Provide the (X, Y) coordinate of the cell's center where the given text is located.  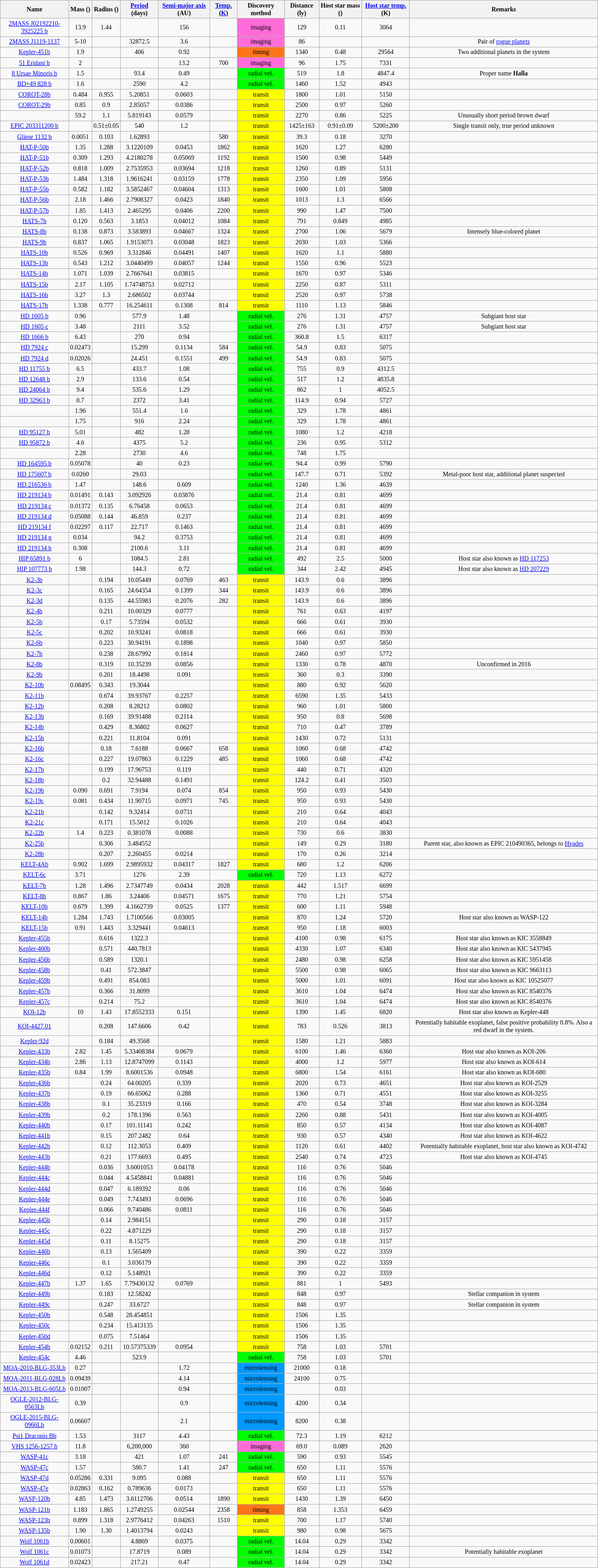
13.9 (80, 27)
WASP-47e (35, 1488)
HD 7924 c (35, 348)
442 (302, 886)
8.6001536 (139, 1072)
4943 (386, 84)
0.99 (340, 464)
0.0667 (184, 749)
5.01 (80, 432)
WASP-121b (35, 1510)
5.73594 (139, 622)
1080 (302, 432)
0.8 (340, 717)
0.05069 (184, 158)
18.4498 (139, 675)
4330 (302, 949)
1778 (223, 179)
517 (302, 379)
1.72 (184, 1368)
K2-16b (35, 749)
Kepler-450c (35, 1326)
177.6693 (139, 1157)
0.04667 (184, 232)
1.212 (106, 263)
0.088 (184, 1478)
HD 95872 b (35, 442)
HAT-P-52b (35, 169)
3214 (386, 854)
1.7100566 (139, 917)
0.86 (340, 116)
2028 (223, 886)
5545 (386, 1457)
1550 (302, 263)
0.03048 (184, 242)
2.465295 (139, 211)
0.0777 (184, 612)
0.15 (106, 1136)
Kepler-92d (35, 1041)
580.7 (139, 1468)
0.103 (106, 137)
0.616 (106, 939)
2.984151 (139, 1220)
1670 (302, 274)
1.53 (80, 1436)
0.484 (80, 95)
8.28212 (139, 706)
4.2180278 (139, 158)
28.67992 (139, 653)
0.0525 (184, 906)
2540 (302, 1157)
0.0375 (184, 1541)
0.777 (106, 306)
5200±200 (386, 126)
6272 (386, 875)
658 (223, 749)
Host star also known as KIC 3558849 (504, 939)
7.79430132 (139, 1283)
580 (223, 137)
4340 (386, 1136)
4052.5 (386, 390)
0.51±0.05 (106, 126)
HATS-9b (35, 242)
0.06607 (80, 1422)
0.73 (340, 1083)
1.517 (340, 886)
2730 (139, 453)
HD 219134 c (35, 506)
1.24 (340, 917)
11.90715 (139, 801)
0.24 (106, 1083)
1.86 (106, 896)
6699 (386, 886)
Host star also known as KOI-206 (504, 1052)
Host star also known as KOI-4087 (504, 1126)
Wolf 1061d (35, 1562)
K2-15b (35, 738)
0.1143 (184, 1062)
3.11 (184, 548)
577.9 (139, 316)
1.46 (340, 1052)
0.01073 (80, 1552)
Kepler-458b (35, 970)
5883 (386, 1041)
16.254611 (139, 306)
4312.5 (386, 369)
K2-28b (35, 854)
2520 (302, 295)
1.06 (340, 232)
1425±163 (302, 126)
0.2076 (184, 601)
0.242 (184, 1126)
1322.3 (139, 939)
Kepler-457c (35, 1002)
0.036 (106, 1168)
730 (302, 833)
Radius () (106, 9)
MOA-2013-BLG-605Lb (35, 1389)
Two additional planets in the system (504, 52)
1.105 (106, 285)
3.1853 (139, 221)
0.04613 (184, 928)
1.9 (80, 52)
0.03 (340, 1389)
1.065 (106, 242)
Kepler-443b (35, 1157)
3.6112706 (139, 1499)
Host star temp. (K) (386, 9)
0.0603 (184, 95)
3.27 (80, 295)
0.01372 (80, 506)
HATS-14b (35, 274)
5738 (386, 295)
1.19 (340, 1436)
114.9 (302, 400)
3.484552 (139, 843)
6.5 (80, 369)
124.2 (302, 780)
HAT-P-51b (35, 158)
0.171 (106, 823)
0.227 (106, 759)
5727 (386, 400)
0.3 (340, 675)
1324 (223, 232)
2590 (139, 84)
HD 219134 d (35, 516)
8.36802 (139, 727)
5433 (386, 696)
0.02712 (184, 285)
11.8104 (139, 738)
1120 (302, 1146)
0.582 (80, 189)
178.1396 (139, 1115)
0.0971 (184, 801)
2.18 (80, 200)
2200 (223, 211)
K2-18b (35, 780)
6566 (386, 200)
133.6 (139, 379)
5880 (386, 252)
HD 216536 b (35, 485)
3.48 (80, 326)
1240 (302, 485)
499 (223, 359)
72.3 (302, 1436)
170 (302, 854)
2.260455 (139, 854)
9.4 (80, 390)
6340 (386, 949)
1.85 (80, 211)
5.33408384 (139, 1052)
0.873 (106, 232)
0.074 (184, 791)
0.429 (106, 727)
K2-3b (35, 579)
1330 (302, 664)
2.9776412 (139, 1520)
207.2482 (139, 1136)
HD 95127 b (35, 432)
1600 (302, 189)
0.2114 (184, 717)
1.48 (184, 316)
Temp. (K) (223, 9)
0.74 (340, 1157)
0.23 (184, 464)
0.674 (106, 696)
3.312846 (139, 252)
1.4 (80, 833)
44.55983 (139, 601)
1.98 (80, 569)
Kepler-460b (35, 949)
1192 (223, 158)
WASP-123b (35, 1520)
2.85057 (139, 105)
5850 (386, 643)
Potentially habitable exoplanet, false positive probability 0.8%. Also a red dwarf in the system. (504, 1026)
0.0243 (184, 1531)
Host star also known as KIC 5951458 (504, 959)
0.0453 (184, 147)
1800 (302, 95)
2372 (139, 400)
8200 (302, 1422)
HAT-P-57b (35, 211)
0.199 (106, 769)
0.1134 (184, 348)
1.65 (106, 1283)
39.91488 (139, 717)
0.0214 (184, 854)
3.329441 (139, 928)
2.7535953 (139, 169)
4000 (302, 1062)
3.18 (80, 1457)
Kepler-445d (35, 1242)
0.609 (184, 485)
4847.4 (386, 73)
6317 (386, 337)
5800 (386, 706)
0.034 (80, 538)
0.0386 (184, 105)
1500 (302, 158)
33.6727 (139, 1305)
0.04012 (184, 221)
0.14 (106, 1220)
HD 7924 d (35, 359)
3.1220109 (139, 147)
1.74748753 (139, 285)
0.0423 (184, 200)
1.17 (340, 1520)
5392 (386, 474)
21000 (302, 1368)
2MASS J02192210-3925225 b (35, 27)
0.144 (106, 516)
0.7 (80, 400)
0.142 (106, 812)
7.743493 (139, 1199)
1.009 (106, 169)
Kepler-449c (35, 1305)
4639 (386, 485)
3.41 (184, 400)
0.165 (106, 590)
1.37 (80, 1283)
0.343 (106, 686)
15.413135 (139, 1326)
2270 (302, 116)
916 (139, 422)
0.1898 (184, 643)
HAT-P-50b (35, 147)
EPIC 203311200 b (35, 126)
2100.6 (139, 548)
HD 24064 b (35, 390)
6280 (386, 147)
0.02026 (80, 359)
4197 (386, 612)
69.0 (302, 1446)
5.20851 (139, 95)
2.5 (340, 559)
HD 219134 f (35, 527)
0.91 (80, 928)
4985 (386, 221)
HAT-P-53b (35, 179)
770 (302, 896)
49.3568 (139, 1041)
0.34 (340, 1403)
791 (302, 221)
K2-10b (35, 686)
Host star also known as KIC 9663113 (504, 970)
147.7 (302, 474)
1.90 (80, 1531)
6360 (386, 1052)
2620 (386, 1446)
Discovery method (261, 9)
236 (302, 442)
1510 (223, 1520)
0.308 (80, 548)
0.04881 (184, 1178)
1377 (223, 906)
523.9 (139, 1357)
0.237 (184, 516)
Parent star, also known as EPIC 210490365, belongs to Hyades (504, 843)
0.075 (106, 1336)
Host star also known as HD 117253 (504, 559)
0.03005 (184, 917)
0.09439 (80, 1379)
3748 (386, 1104)
Pair of rogue planets (504, 42)
1407 (223, 252)
HATS-13b (35, 263)
HATS-16b (35, 295)
7.9194 (139, 791)
9.095 (139, 1478)
761 (302, 612)
75.2 (139, 1002)
0.39 (80, 1403)
HD 1666 b (35, 337)
HIP 65891 b (35, 559)
2500 (302, 105)
94.2 (139, 538)
0.548 (106, 1315)
1.293 (106, 158)
1.699 (106, 865)
K2-5b (35, 622)
0.1229 (184, 759)
1.443 (106, 928)
5150 (386, 95)
1218 (223, 169)
0.00601 (80, 1541)
Wolf 1061c (35, 1552)
KELT-7b (35, 886)
Host star also known as KOI-4745 (504, 1157)
3.71 (80, 875)
Potentially habitable exoplanet (504, 1552)
1.9616241 (139, 179)
WASP-120b (35, 1499)
24100 (302, 1379)
10.05449 (139, 579)
12.58242 (139, 1294)
Host star also known as KOI-3284 (504, 1104)
0.0818 (184, 633)
0.03694 (184, 169)
590 (302, 1457)
0.04178 (184, 1168)
HATS-10b (35, 252)
5260 (386, 105)
5675 (386, 1531)
Kepler-456b (35, 959)
5808 (386, 189)
0.0627 (184, 727)
850 (302, 1126)
1.039 (106, 274)
10.35239 (139, 664)
0.0051 (80, 137)
1084 (223, 221)
Kepler-444f (35, 1209)
0.0731 (184, 812)
Host star also known as KIC 5437945 (504, 949)
17.8719 (139, 1552)
0.02423 (80, 1562)
0.88 (340, 1115)
0.19 (106, 1094)
K2-7b (35, 653)
0.366 (106, 991)
2.17 (80, 285)
0.21 (106, 1157)
0.0802 (184, 706)
0.08495 (80, 686)
156 (184, 27)
217.21 (139, 1562)
0.0406 (184, 211)
960 (302, 706)
7500 (386, 211)
32.94488 (139, 780)
K2-19c (35, 801)
0.081 (80, 801)
0.238 (106, 653)
0.04604 (184, 189)
0.04491 (184, 252)
Kepler-446b (35, 1252)
6175 (386, 939)
BD+49 828 b (35, 84)
1675 (223, 896)
Gliese 1132 b (35, 137)
HD 219134 b (35, 496)
5772 (386, 653)
0.837 (80, 242)
HD 219134 g (35, 538)
KELT-6c (35, 875)
0.0514 (184, 1499)
2260 (302, 1115)
Metal-poor host star, additional planet suspected (504, 474)
93.4 (139, 73)
880 (302, 686)
0.85 (80, 105)
1580 (302, 1041)
0.63 (340, 612)
0.955 (106, 95)
1.413 (106, 211)
2.82 (80, 1052)
1313 (223, 189)
94.4 (302, 464)
K2-17b (35, 769)
6212 (386, 1436)
0.867 (80, 896)
4835.8 (386, 379)
0.0679 (184, 1052)
2250 (302, 285)
0.0653 (184, 506)
K2-19b (35, 791)
Kepler-444e (35, 1199)
K2-11b (35, 696)
0.04263 (184, 1520)
2.81 (184, 559)
1.99 (106, 1072)
470 (302, 1104)
129 (302, 27)
10.57375339 (139, 1347)
KELT-4Ab (35, 865)
31.8099 (139, 991)
WASP-41c (35, 1457)
1.29 (184, 390)
0.02152 (80, 1347)
30.94191 (139, 643)
WASP-135b (35, 1531)
492 (302, 559)
K2-21b (35, 812)
0.969 (106, 252)
5500 (302, 970)
0.1399 (184, 590)
0.01491 (80, 496)
Period (days) (139, 9)
OGLE-2015-BLG-0966Lb (35, 1422)
0.01007 (80, 1389)
2.42 (340, 569)
0.0260 (80, 474)
1040 (302, 643)
5679 (386, 232)
4.43 (184, 1436)
282 (223, 601)
3270 (386, 137)
1.27 (340, 147)
0.207 (106, 854)
3.24406 (139, 896)
5449 (386, 158)
Kepler-451b (35, 52)
6065 (386, 970)
4.14 (184, 1379)
1.30 (106, 1531)
Kepler-449b (35, 1294)
0.1551 (184, 359)
0.26 (340, 854)
5740 (386, 1520)
9.32414 (139, 812)
6091 (386, 980)
HD 164595 b (35, 464)
1.284 (80, 917)
Kepler-444c (35, 1178)
3.52 (184, 326)
2350 (302, 179)
HD 32963 b (35, 400)
0.049 (106, 1199)
0.589 (106, 959)
3.6001053 (139, 1168)
0.3753 (184, 538)
59.2 (80, 116)
Kepler-450b (35, 1315)
3789 (386, 727)
0.902 (80, 865)
0.0579 (184, 116)
755 (302, 369)
0.13 (106, 1252)
1.182 (106, 189)
1.54 (340, 1072)
Kepler-444d (35, 1189)
3.583893 (139, 232)
1013 (302, 200)
HD 11755 b (35, 369)
1276 (139, 875)
5754 (386, 896)
1890 (223, 1499)
0.05088 (80, 516)
3.5852467 (139, 189)
17.8552333 (139, 1013)
K2-3c (35, 590)
1.865 (106, 1510)
3503 (386, 780)
0.95 (340, 442)
4402 (386, 1146)
0.221 (106, 738)
0.331 (106, 1478)
5948 (386, 906)
96 (302, 63)
12.8747099 (139, 1062)
Host star also known as KOI-614 (504, 1062)
6.76458 (139, 506)
6590 (302, 696)
1.399 (106, 906)
KELT-14b (35, 917)
5698 (386, 717)
Kepler-445b (35, 1220)
Kepler-459b (35, 980)
990 (302, 211)
3.092926 (139, 496)
Kepler-455b (35, 939)
6820 (386, 1013)
KOI-12b (35, 1013)
0.117 (106, 527)
1244 (223, 263)
0.05078 (80, 464)
86 (302, 42)
K2-12b (35, 706)
19.3044 (139, 686)
0.491 (106, 980)
9.740486 (139, 1209)
HAT-P-55b (35, 189)
0.0173 (184, 1488)
1.18 (340, 928)
0.319 (106, 664)
7.51464 (139, 1336)
Remarks (504, 9)
2.1 (184, 1422)
Kepler-446d (35, 1273)
2.39 (184, 875)
600 (302, 906)
28.454851 (139, 1315)
Name (35, 9)
0.84 (80, 1072)
K2-14b (35, 727)
421 (139, 1457)
2700 (302, 232)
4551 (386, 1094)
4100 (302, 939)
0.409 (184, 1146)
1460 (302, 84)
0.381078 (139, 833)
1.473 (106, 1499)
3117 (139, 1436)
433.7 (139, 369)
4200 (302, 1403)
854.083 (139, 980)
5.2 (184, 442)
64.00205 (139, 1083)
4.2 (184, 84)
32872.5 (139, 42)
Single transit only, true period unknown (504, 126)
5225 (386, 116)
720 (302, 875)
8.15275 (139, 1242)
463 (223, 579)
WASP-47d (35, 1478)
5977 (386, 1062)
4.85 (80, 1499)
4870 (386, 664)
KELT-8b (35, 896)
0.495 (184, 1157)
1.565409 (139, 1252)
Kepler-444b (35, 1168)
147.6606 (139, 1026)
KOI-4427.01 (35, 1026)
858 (302, 1510)
COROT-29b (35, 105)
Host star also known as KOI-4622 (504, 1136)
K2-16c (35, 759)
HD 1605 c (35, 326)
3.036179 (139, 1262)
HD 1605 b (35, 316)
0.03744 (184, 295)
6800 (302, 1072)
4218 (386, 432)
5846 (386, 306)
3064 (386, 27)
1.43 (106, 1013)
0.0696 (184, 1199)
148.6 (139, 485)
0.120 (80, 221)
19.07863 (139, 759)
0.151 (184, 1013)
Kepler-441b (35, 1136)
17.96753 (139, 769)
0.78 (340, 664)
Kepler-446c (35, 1262)
Kepler-433b (35, 1052)
1.496 (106, 886)
1.743 (106, 917)
15.5012 (139, 823)
1.96 (80, 411)
Unusually short period brown dwarf (504, 116)
10 (80, 1013)
0.214 (106, 1002)
0.87 (340, 285)
Unconfirmed in 2016 (504, 664)
1.071 (80, 274)
1827 (223, 865)
KELT-10b (35, 906)
0.162 (106, 1488)
0.047 (106, 1189)
0.234 (106, 1326)
980 (302, 1531)
1.4013794 (139, 1531)
2.7347749 (139, 886)
Host star also known as WASP-122 (504, 917)
39.93767 (139, 696)
4651 (386, 1083)
814 (223, 306)
6.43 (80, 337)
0.090 (80, 791)
Kepler-457b (35, 991)
K2-21c (35, 823)
2358 (223, 1510)
1260 (302, 169)
Potentially habitable exoplanet, host star also known as KOI-4742 (504, 1146)
0.03876 (184, 496)
6258 (386, 959)
4723 (386, 1157)
5346 (386, 274)
1.8 (340, 73)
0.02297 (80, 527)
K2-25b (35, 843)
Host star also known as KOI-2529 (504, 1083)
Kepler-454b (35, 1347)
0.02863 (80, 1488)
0.571 (106, 949)
5956 (386, 179)
HD 175607 b (35, 474)
0.02473 (80, 348)
0.309 (80, 158)
24.64354 (139, 590)
930 (302, 1136)
0.119 (184, 769)
0.04057 (184, 263)
K2-6b (35, 643)
0.75 (340, 1379)
0.201 (106, 675)
241 (223, 1457)
5312 (386, 442)
0.543 (80, 263)
40 (139, 464)
KELT-15b (35, 928)
0.434 (106, 801)
22.717 (139, 527)
35.23319 (139, 1104)
112.3053 (139, 1146)
HD 12648 b (35, 379)
HATS-15b (35, 285)
5523 (386, 263)
485 (223, 759)
Host star mass () (340, 9)
11.8 (80, 1446)
1.36 (340, 485)
6161 (386, 1072)
4375 (139, 442)
2.7667641 (139, 274)
0.1814 (184, 653)
0.03159 (184, 179)
0.03815 (184, 274)
2.9 (80, 379)
Psi1 Draconis Bb (35, 1436)
2.9895932 (139, 865)
2460 (302, 653)
VHS 1256-1257 b (35, 1446)
Kepler-450d (35, 1336)
6459 (386, 1510)
Kepler-436b (35, 1083)
29.03 (139, 474)
2480 (302, 959)
HATS-17b (35, 306)
6.189392 (139, 1189)
K2-9b (35, 675)
745 (223, 801)
1.52 (340, 84)
Host star also known as KOI-4005 (504, 1115)
0.42 (184, 1026)
6003 (386, 928)
HD 219134 h (35, 548)
Semi-major axis (AU) (184, 9)
MOA-2011-BLG-028Lb (35, 1379)
8 Ursae Minoris b (35, 73)
HATS-7b (35, 221)
Host star also known as Kepler-448 (504, 1013)
6,200,000 (139, 1446)
440 (302, 769)
2.86 (80, 1062)
0.0856 (184, 664)
5-10 (80, 42)
0.2257 (184, 696)
0.0811 (184, 1209)
270 (139, 337)
0.1491 (184, 780)
710 (302, 727)
6 (80, 559)
COROT-28b (35, 95)
862 (302, 390)
7.6188 (139, 749)
Kepler-447b (35, 1283)
0.0532 (184, 622)
7331 (386, 63)
13.2 (184, 63)
870 (302, 917)
HAT-P-56b (35, 200)
360.8 (302, 337)
0.48 (340, 52)
5.819143 (139, 116)
2 (80, 63)
1.183 (80, 1510)
1.44 (106, 27)
0.0954 (184, 1347)
1.62893 (139, 137)
540 (139, 126)
1110 (302, 306)
5620 (386, 686)
0.306 (106, 843)
482 (139, 432)
3830 (386, 833)
Kepler-439b (35, 1115)
854 (223, 791)
0.818 (80, 169)
Host star also known as HD 207229 (504, 569)
1.41 (184, 1468)
0.849 (340, 221)
3813 (386, 1026)
HIP 107773 b (35, 569)
K2-8b (35, 664)
51 Eridani b (35, 63)
1.288 (106, 147)
0.1026 (184, 823)
0.143 (106, 496)
0.288 (184, 1094)
0.194 (106, 579)
K2-13b (35, 717)
3.0440499 (139, 263)
1.484 (80, 179)
6100 (302, 1052)
Host star also known as KOI-3255 (504, 1094)
Intensely blue-colored planet (504, 232)
0.0088 (184, 833)
5493 (386, 1283)
5720 (386, 917)
0.02544 (184, 1510)
K2-4b (35, 612)
0.789636 (139, 1488)
1.09 (340, 179)
1.338 (80, 306)
Wolf 1061b (35, 1541)
0.1308 (184, 306)
748 (302, 453)
2MASS J1119-1137 (35, 42)
5431 (386, 1115)
0.06 (184, 1189)
Proper name Halla (504, 73)
551.4 (139, 411)
MOA-2010-BLG-353Lb (35, 1368)
2111 (139, 326)
2.686502 (139, 295)
10.93241 (139, 633)
1360 (302, 1094)
2030 (302, 242)
0.183 (106, 1294)
783 (302, 1026)
1340 (302, 52)
1823 (223, 242)
K2-22b (35, 833)
1390 (302, 1013)
Kepler-445c (35, 1231)
1.9153073 (139, 242)
144.3 (139, 569)
1.08 (184, 369)
0.899 (80, 1520)
4320 (386, 769)
4.1662739 (139, 906)
Kepler-434b (35, 1062)
1084.5 (139, 559)
29564 (386, 52)
3.6 (184, 42)
1840 (223, 200)
406 (139, 52)
Mass () (80, 9)
4945 (386, 569)
6206 (386, 865)
10.00329 (139, 612)
1862 (223, 147)
5366 (386, 242)
440.7813 (139, 949)
0.169 (106, 717)
2.7908327 (139, 200)
0.066 (106, 1209)
101.11141 (139, 1126)
Kepler-438b (35, 1104)
0.184 (106, 1041)
Kepler-437b (35, 1094)
5.148921 (139, 1273)
Kepler-442b (35, 1146)
1.39 (340, 1499)
6450 (386, 1499)
572.3847 (139, 970)
HATS-8b (35, 232)
Distance (ly) (302, 9)
0.05286 (80, 1478)
0.38 (340, 1422)
4134 (386, 1126)
0.04317 (184, 865)
1.2749255 (139, 1510)
Host star also known as KOI-680 (504, 1072)
K2-3d (35, 601)
0.0434 (184, 886)
46.859 (139, 516)
1320.1 (139, 959)
2.28 (80, 453)
15.299 (139, 348)
5790 (386, 464)
Host star also known as KIC 10525077 (504, 980)
0.166 (184, 1104)
4.871229 (139, 1231)
535.6 (139, 390)
2.24 (184, 422)
WASP-47c (35, 1468)
0.91±0.09 (340, 126)
1.57 (80, 1468)
3180 (386, 843)
1.466 (106, 200)
0.27 (80, 1368)
Kepler-440b (35, 1126)
5311 (386, 285)
0.04571 (184, 896)
0.247 (106, 1305)
K2-5c (35, 633)
24.451 (139, 359)
0.89 (340, 169)
0.044 (106, 1178)
66.65062 (139, 1094)
0.679 (80, 906)
Kepler-454c (35, 1357)
0.138 (80, 232)
39.3 (302, 137)
Kepler-435b (35, 1072)
4.5458841 (139, 1178)
4.46 (80, 1357)
3390 (386, 675)
680 (302, 865)
0.691 (106, 791)
OGLE-2012-BLG-0563Lb (35, 1403)
0.202 (106, 633)
149 (302, 843)
0.0948 (184, 1072)
0.49 (184, 73)
0.1463 (184, 527)
1.353 (340, 1510)
4.8869 (139, 1541)
519 (302, 73)
2020 (302, 1083)
584 (223, 348)
0.339 (184, 1083)
247 (223, 1468)
881 (302, 1283)
